Identify which cell holds the provided text, then report its (X, Y) central coordinate. 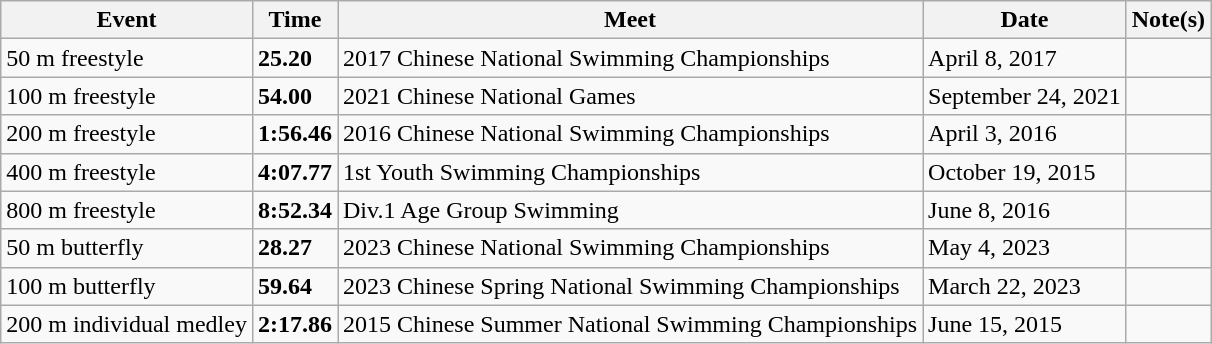
March 22, 2023 (1025, 286)
28.27 (294, 248)
June 8, 2016 (1025, 210)
1st Youth Swimming Championships (630, 172)
4:07.77 (294, 172)
April 8, 2017 (1025, 58)
April 3, 2016 (1025, 134)
25.20 (294, 58)
Date (1025, 20)
2023 Chinese National Swimming Championships (630, 248)
Meet (630, 20)
200 m freestyle (127, 134)
1:56.46 (294, 134)
2023 Chinese Spring National Swimming Championships (630, 286)
Note(s) (1168, 20)
800 m freestyle (127, 210)
2:17.86 (294, 324)
50 m butterfly (127, 248)
100 m butterfly (127, 286)
100 m freestyle (127, 96)
50 m freestyle (127, 58)
Event (127, 20)
2017 Chinese National Swimming Championships (630, 58)
May 4, 2023 (1025, 248)
September 24, 2021 (1025, 96)
2015 Chinese Summer National Swimming Championships (630, 324)
Div.1 Age Group Swimming (630, 210)
400 m freestyle (127, 172)
June 15, 2015 (1025, 324)
2016 Chinese National Swimming Championships (630, 134)
54.00 (294, 96)
59.64 (294, 286)
200 m individual medley (127, 324)
Time (294, 20)
October 19, 2015 (1025, 172)
8:52.34 (294, 210)
2021 Chinese National Games (630, 96)
